From the cell containing the given text, extract its center point as [x, y] coordinate. 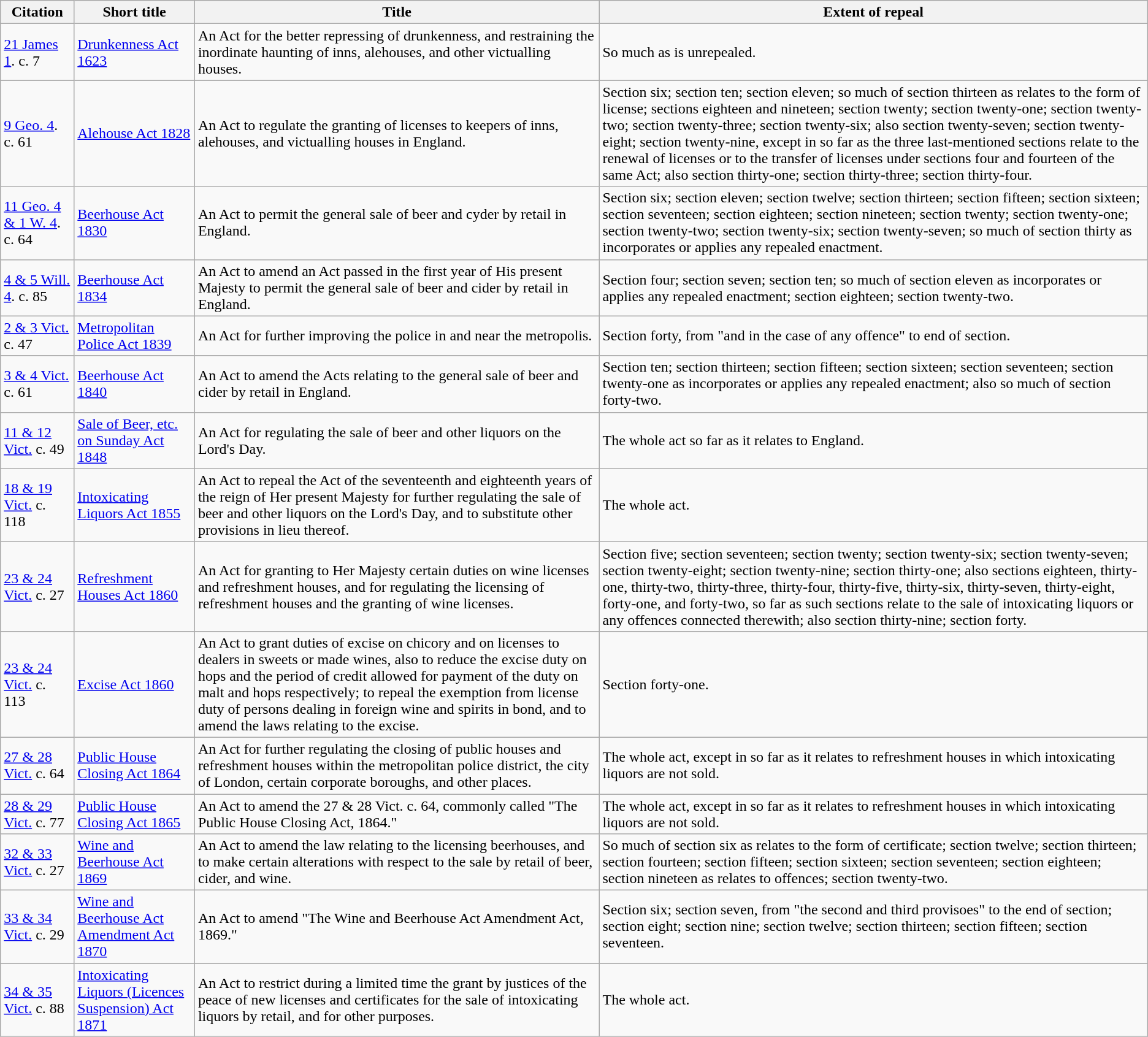
An Act for the better repressing of drunkenness, and restraining the inordinate haunting of inns, alehouses, and other victualling houses. [397, 52]
Extent of repeal [873, 12]
An Act to permit the general sale of beer and cyder by retail in England. [397, 223]
An Act to amend "The Wine and Beerhouse Act Amendment Act, 1869." [397, 927]
33 & 34 Vict. c. 29 [37, 927]
An Act to amend an Act passed in the first year of His present Majesty to permit the general sale of beer and cider by retail in England. [397, 288]
Beerhouse Act 1834 [135, 288]
An Act to regulate the granting of licenses to keepers of inns, alehouses, and victualling houses in England. [397, 134]
Intoxicating Liquors Act 1855 [135, 505]
Intoxicating Liquors (Licences Suspension) Act 1871 [135, 1000]
Sale of Beer, etc. on Sunday Act 1848 [135, 440]
Beerhouse Act 1840 [135, 384]
Title [397, 12]
Drunkenness Act 1623 [135, 52]
An Act for further improving the police in and near the metropolis. [397, 336]
Short title [135, 12]
18 & 19 Vict. c. 118 [37, 505]
An Act for regulating the sale of beer and other liquors on the Lord's Day. [397, 440]
An Act to amend the Acts relating to the general sale of beer and cider by retail in England. [397, 384]
3 & 4 Vict. c. 61 [37, 384]
23 & 24 Vict. c. 27 [37, 586]
Wine and Beerhouse Act 1869 [135, 862]
28 & 29 Vict. c. 77 [37, 813]
2 & 3 Vict. c. 47 [37, 336]
Section forty, from "and in the case of any offence" to end of section. [873, 336]
32 & 33 Vict. c. 27 [37, 862]
Public House Closing Act 1865 [135, 813]
Refreshment Houses Act 1860 [135, 586]
34 & 35 Vict. c. 88 [37, 1000]
Beerhouse Act 1830 [135, 223]
An Act to amend the 27 & 28 Vict. c. 64, commonly called "The Public House Closing Act, 1864." [397, 813]
Citation [37, 12]
The whole act so far as it relates to England. [873, 440]
9 Geo. 4. c. 61 [37, 134]
11 Geo. 4 & 1 W. 4. c. 64 [37, 223]
Public House Closing Act 1864 [135, 765]
Wine and Beerhouse Act Amendment Act 1870 [135, 927]
21 James 1. c. 7 [37, 52]
Alehouse Act 1828 [135, 134]
Section forty-one. [873, 684]
So much as is unrepealed. [873, 52]
Excise Act 1860 [135, 684]
11 & 12 Vict. c. 49 [37, 440]
Metropolitan Police Act 1839 [135, 336]
27 & 28 Vict. c. 64 [37, 765]
4 & 5 Will. 4. c. 85 [37, 288]
23 & 24 Vict. c. 113 [37, 684]
